Determine the (x, y) coordinate at the center of the cell enclosing the given text.  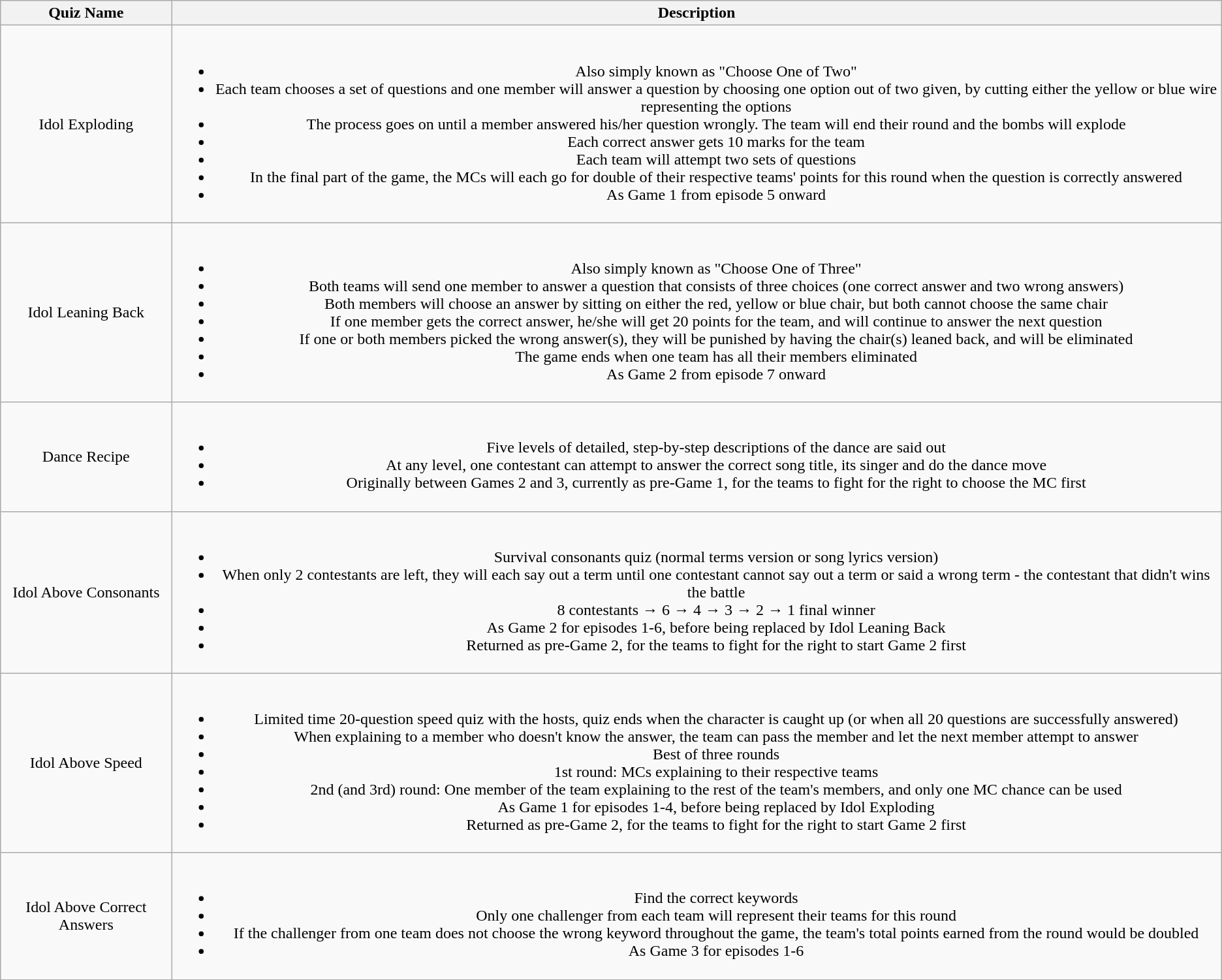
Idol Above Correct Answers (86, 916)
Idol Above Consonants (86, 592)
Idol Exploding (86, 124)
Idol Leaning Back (86, 312)
Description (697, 13)
Quiz Name (86, 13)
Dance Recipe (86, 457)
Idol Above Speed (86, 763)
